Find where the given text appears and provide that cell's center as [x, y] coordinate. 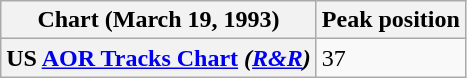
37 [390, 58]
US AOR Tracks Chart (R&R) [159, 58]
Chart (March 19, 1993) [159, 20]
Peak position [390, 20]
